Return the [x, y] coordinate for the center point of the cell that contains the specified text.  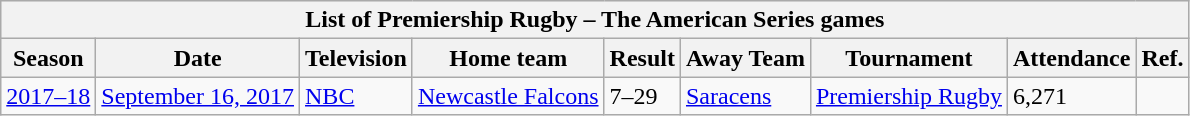
List of Premiership Rugby – The American Series games [595, 20]
7–29 [642, 96]
6,271 [1071, 96]
Result [642, 58]
Tournament [908, 58]
September 16, 2017 [198, 96]
Saracens [745, 96]
2017–18 [48, 96]
NBC [356, 96]
Newcastle Falcons [508, 96]
Date [198, 58]
Season [48, 58]
Home team [508, 58]
Television [356, 58]
Away Team [745, 58]
Premiership Rugby [908, 96]
Ref. [1162, 58]
Attendance [1071, 58]
